Scan for the cell matching the given text and deliver its [x, y] coordinate at center. 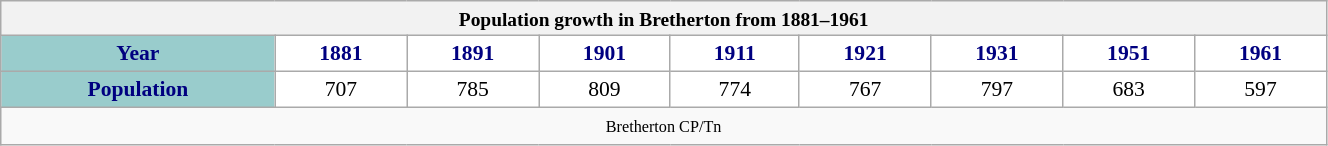
Population growth in Bretherton from 1881–1961 [664, 18]
774 [734, 90]
1901 [605, 54]
1911 [734, 54]
1891 [473, 54]
Year [138, 54]
1921 [865, 54]
785 [473, 90]
707 [341, 90]
767 [865, 90]
1931 [997, 54]
683 [1129, 90]
Population [138, 90]
1961 [1261, 54]
797 [997, 90]
1951 [1129, 54]
597 [1261, 90]
809 [605, 90]
Bretherton CP/Tn [664, 126]
1881 [341, 54]
